Return the (X, Y) coordinate for the center point of the cell that contains the specified text.  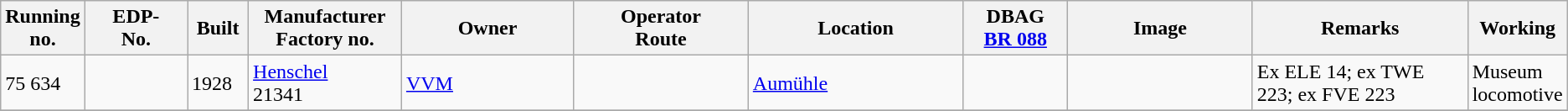
DBAGBR 088 (1015, 29)
Aumühle (855, 82)
Runningno. (43, 29)
Owner (487, 29)
Working (1518, 29)
EDP-No. (136, 29)
VVM (487, 82)
Image (1161, 29)
Remarks (1360, 29)
Ex ELE 14; ex TWE 223; ex FVE 223 (1360, 82)
Henschel21341 (325, 82)
Museum locomotive (1518, 82)
1928 (218, 82)
ManufacturerFactory no. (325, 29)
OperatorRoute (662, 29)
Location (855, 29)
Built (218, 29)
75 634 (43, 82)
